Identify which cell holds the provided text, then report its [X, Y] central coordinate. 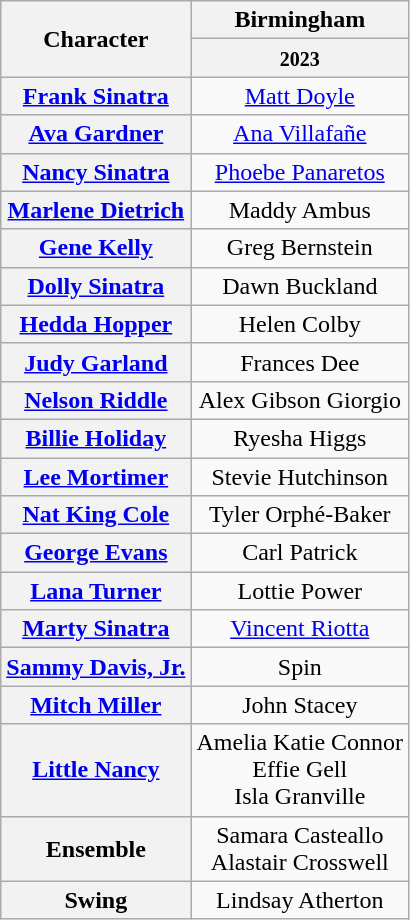
Ensemble [96, 848]
Hedda Hopper [96, 324]
Character [96, 39]
Tyler Orphé-Baker [300, 515]
Billie Holiday [96, 438]
Ana Villafañe [300, 134]
Mitch Miller [96, 705]
Spin [300, 667]
Phoebe Panaretos [300, 172]
Stevie Hutchinson [300, 477]
Marty Sinatra [96, 629]
Samara CastealloAlastair Crosswell [300, 848]
Lindsay Atherton [300, 900]
Nat King Cole [96, 515]
2023 [300, 58]
Marlene Dietrich [96, 210]
Gene Kelly [96, 248]
Swing [96, 900]
Vincent Riotta [300, 629]
Ava Gardner [96, 134]
Carl Patrick [300, 553]
Greg Bernstein [300, 248]
Matt Doyle [300, 96]
Frank Sinatra [96, 96]
Ryesha Higgs [300, 438]
Lee Mortimer [96, 477]
Sammy Davis, Jr. [96, 667]
George Evans [96, 553]
Amelia Katie ConnorEffie GellIsla Granville [300, 770]
Little Nancy [96, 770]
Dawn Buckland [300, 286]
Helen Colby [300, 324]
John Stacey [300, 705]
Alex Gibson Giorgio [300, 400]
Frances Dee [300, 362]
Judy Garland [96, 362]
Maddy Ambus [300, 210]
Nancy Sinatra [96, 172]
Nelson Riddle [96, 400]
Dolly Sinatra [96, 286]
Lana Turner [96, 591]
Birmingham [300, 20]
Lottie Power [300, 591]
